For the text-containing cell, return its midpoint in (X, Y) coordinate format. 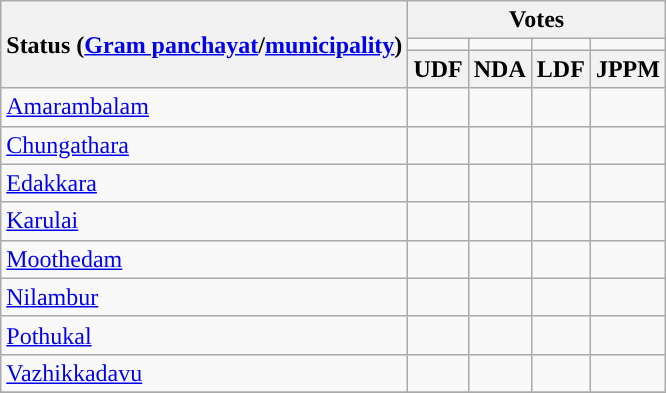
Pothukal (204, 335)
Karulai (204, 221)
LDF (560, 69)
Moothedam (204, 259)
Status (Gram panchayat/municipality) (204, 44)
UDF (438, 69)
JPPM (628, 69)
Vazhikkadavu (204, 373)
Edakkara (204, 183)
Chungathara (204, 145)
Votes (537, 20)
NDA (500, 69)
Amarambalam (204, 107)
Nilambur (204, 297)
